Find where the given text appears and provide that cell's center as [x, y] coordinate. 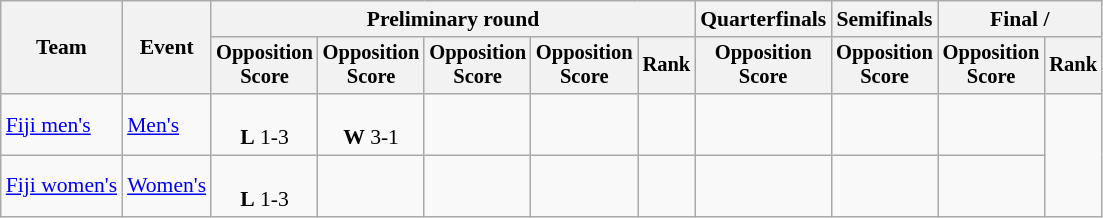
Fiji men's [62, 124]
Preliminary round [453, 19]
Team [62, 48]
Men's [166, 124]
W 3-1 [372, 124]
Quarterfinals [763, 19]
Women's [166, 186]
Semifinals [884, 19]
Event [166, 48]
Fiji women's [62, 186]
Final / [1020, 19]
